Return [x, y] of the center of cell containing provided text 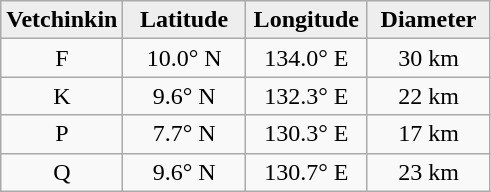
K [62, 96]
134.0° E [306, 58]
F [62, 58]
Latitude [184, 20]
Diameter [428, 20]
Q [62, 172]
17 km [428, 134]
Vetchinkin [62, 20]
22 km [428, 96]
30 km [428, 58]
P [62, 134]
23 km [428, 172]
Longitude [306, 20]
130.3° E [306, 134]
130.7° E [306, 172]
132.3° E [306, 96]
10.0° N [184, 58]
7.7° N [184, 134]
